Return (X, Y) of the center of cell containing provided text 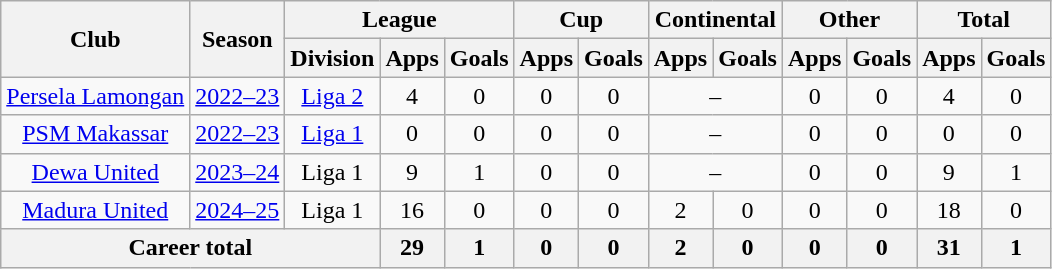
Club (96, 39)
Cup (581, 20)
Persela Lamongan (96, 96)
Liga 2 (332, 96)
PSM Makassar (96, 134)
Career total (190, 248)
31 (949, 248)
Division (332, 58)
2024–25 (238, 210)
29 (412, 248)
Dewa United (96, 172)
Total (984, 20)
2023–24 (238, 172)
16 (412, 210)
Other (849, 20)
Madura United (96, 210)
18 (949, 210)
Season (238, 39)
League (400, 20)
Continental (715, 20)
